Scan for the cell matching the given text and deliver its (x, y) coordinate at center. 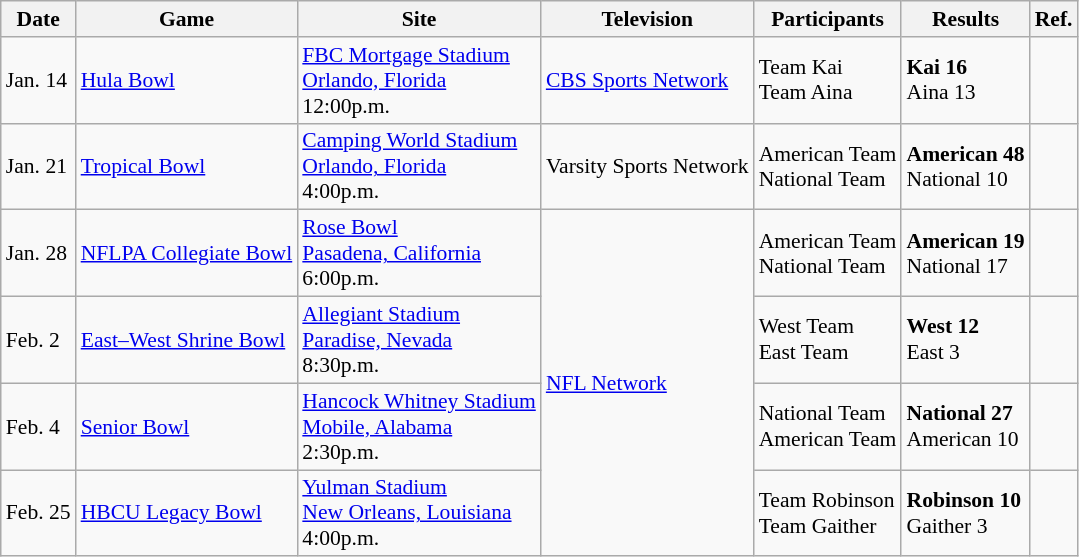
NFL Network (648, 383)
National 27American 10 (965, 426)
Robinson 10Gaither 3 (965, 514)
Ref. (1054, 19)
Yulman StadiumNew Orleans, Louisiana4:00p.m. (419, 514)
HBCU Legacy Bowl (187, 514)
Tropical Bowl (187, 166)
American 48National 10 (965, 166)
Jan. 14 (38, 80)
Jan. 21 (38, 166)
FBC Mortgage StadiumOrlando, Florida12:00p.m. (419, 80)
Allegiant StadiumParadise, Nevada8:30p.m. (419, 340)
Team KaiTeam Aina (828, 80)
Participants (828, 19)
Results (965, 19)
CBS Sports Network (648, 80)
Jan. 28 (38, 254)
Site (419, 19)
Game (187, 19)
Camping World StadiumOrlando, Florida4:00p.m. (419, 166)
National TeamAmerican Team (828, 426)
Feb. 2 (38, 340)
NFLPA Collegiate Bowl (187, 254)
West 12East 3 (965, 340)
Television (648, 19)
West TeamEast Team (828, 340)
Date (38, 19)
American 19National 17 (965, 254)
Varsity Sports Network (648, 166)
Hancock Whitney StadiumMobile, Alabama2:30p.m. (419, 426)
Feb. 25 (38, 514)
East–West Shrine Bowl (187, 340)
Kai 16Aina 13 (965, 80)
Team RobinsonTeam Gaither (828, 514)
Feb. 4 (38, 426)
Hula Bowl (187, 80)
Rose BowlPasadena, California6:00p.m. (419, 254)
Senior Bowl (187, 426)
